Return (x, y) of the center of cell containing provided text 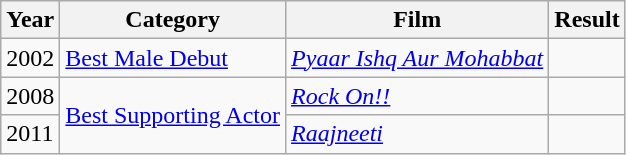
Result (587, 20)
Film (418, 20)
2002 (30, 58)
Year (30, 20)
Best Supporting Actor (173, 115)
Pyaar Ishq Aur Mohabbat (418, 58)
2011 (30, 134)
Best Male Debut (173, 58)
Category (173, 20)
2008 (30, 96)
Raajneeti (418, 134)
Rock On!! (418, 96)
